From the cell containing the given text, extract its center point as (X, Y) coordinate. 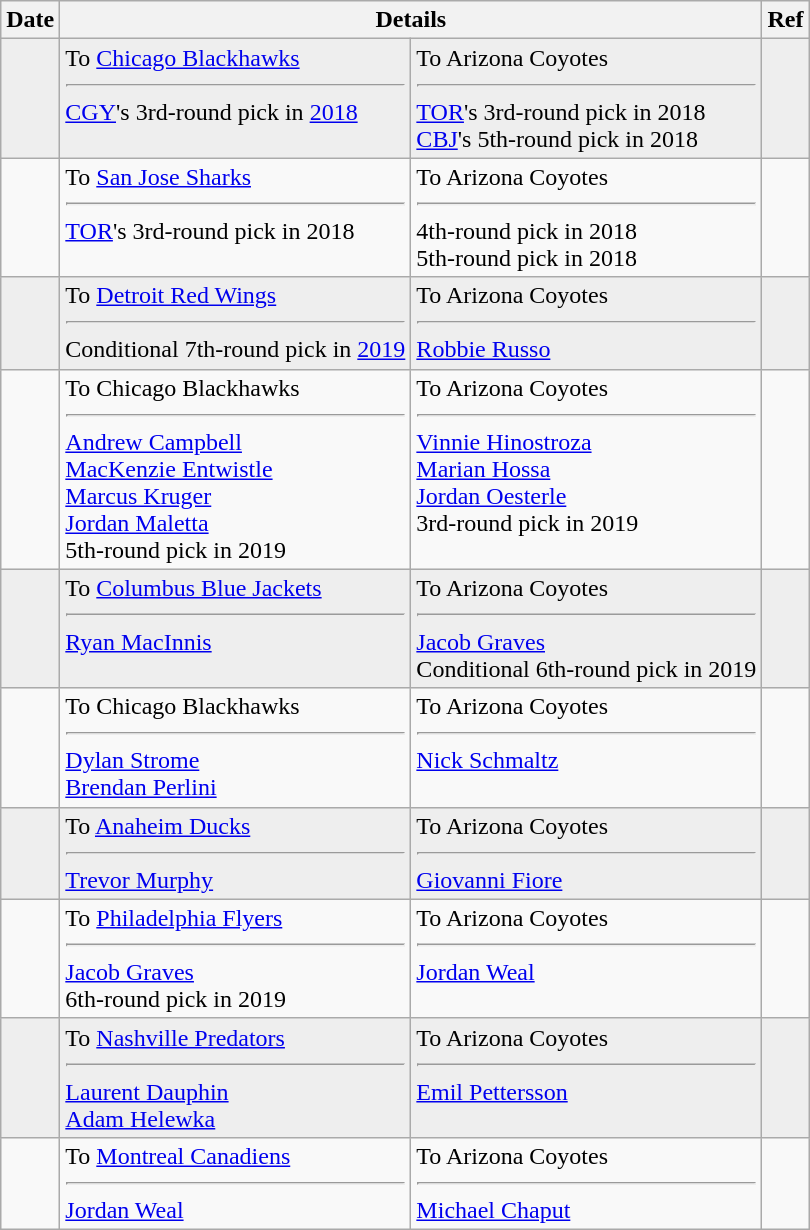
To Arizona CoyotesMichael Chaput (586, 1183)
To Arizona CoyotesTOR's 3rd-round pick in 2018CBJ's 5th-round pick in 2018 (586, 98)
To Arizona CoyotesGiovanni Fiore (586, 853)
To Arizona CoyotesEmil Pettersson (586, 1078)
To Arizona CoyotesVinnie HinostrozaMarian HossaJordan Oesterle3rd-round pick in 2019 (586, 469)
Details (411, 20)
To Nashville PredatorsLaurent DauphinAdam Helewka (236, 1078)
To Detroit Red WingsConditional 7th-round pick in 2019 (236, 323)
To Philadelphia FlyersJacob Graves6th-round pick in 2019 (236, 958)
To Columbus Blue JacketsRyan MacInnis (236, 628)
Ref (786, 20)
Date (30, 20)
To Arizona CoyotesJordan Weal (586, 958)
To Montreal CanadiensJordan Weal (236, 1183)
To Chicago BlackhawksAndrew CampbellMacKenzie EntwistleMarcus KrugerJordan Maletta5th-round pick in 2019 (236, 469)
To Chicago BlackhawksDylan StromeBrendan Perlini (236, 748)
To Arizona CoyotesNick Schmaltz (586, 748)
To Arizona CoyotesRobbie Russo (586, 323)
To Arizona CoyotesJacob GravesConditional 6th-round pick in 2019 (586, 628)
To San Jose SharksTOR's 3rd-round pick in 2018 (236, 218)
To Chicago BlackhawksCGY's 3rd-round pick in 2018 (236, 98)
To Anaheim DucksTrevor Murphy (236, 853)
To Arizona Coyotes4th-round pick in 20185th-round pick in 2018 (586, 218)
